Detect which cell encompasses the target text, then output its (x, y) center coordinate. 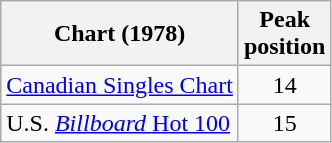
U.S. Billboard Hot 100 (120, 123)
Canadian Singles Chart (120, 85)
Chart (1978) (120, 34)
Peakposition (284, 34)
14 (284, 85)
15 (284, 123)
